From the cell containing the given text, extract its center point as [X, Y] coordinate. 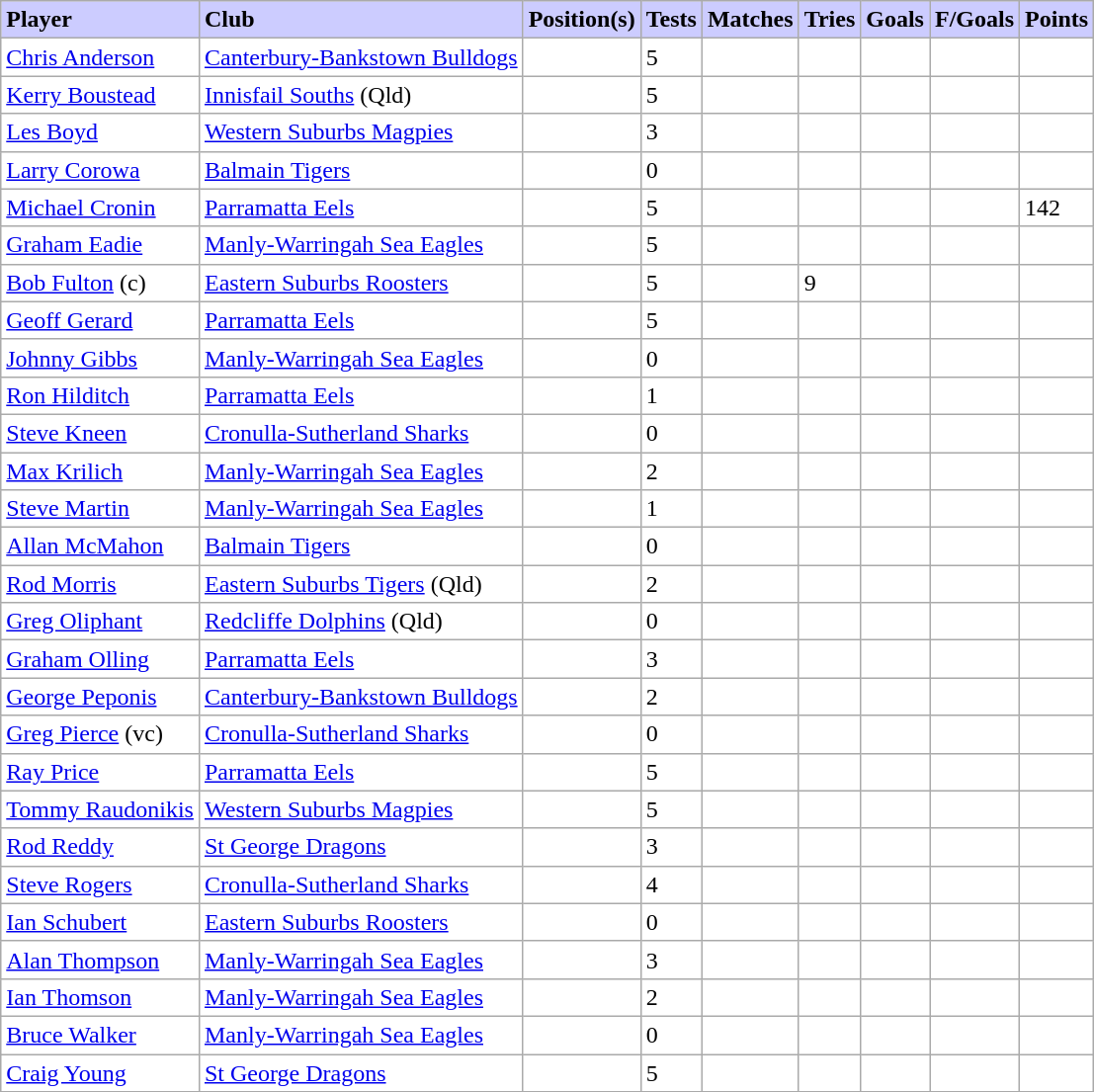
Johnny Gibbs [101, 358]
4 [671, 884]
Eastern Suburbs Tigers (Qld) [361, 584]
Tommy Raudonikis [101, 809]
Les Boyd [101, 132]
Max Krilich [101, 471]
Greg Pierce (vc) [101, 734]
Steve Martin [101, 509]
Steve Rogers [101, 884]
Bruce Walker [101, 1035]
Ian Thomson [101, 997]
Goals [895, 20]
F/Goals [974, 20]
Points [1057, 20]
Graham Olling [101, 659]
Redcliffe Dolphins (Qld) [361, 622]
Alan Thompson [101, 960]
9 [830, 283]
Ian Schubert [101, 922]
Greg Oliphant [101, 622]
Position(s) [581, 20]
Ray Price [101, 772]
Michael Cronin [101, 208]
Larry Corowa [101, 170]
Craig Young [101, 1072]
Kerry Boustead [101, 95]
Club [361, 20]
Rod Morris [101, 584]
George Peponis [101, 697]
Matches [750, 20]
Chris Anderson [101, 57]
Tries [830, 20]
Bob Fulton (c) [101, 283]
Ron Hilditch [101, 395]
Geoff Gerard [101, 320]
Innisfail Souths (Qld) [361, 95]
Tests [671, 20]
Rod Reddy [101, 847]
Graham Eadie [101, 245]
Player [101, 20]
142 [1057, 208]
Allan McMahon [101, 546]
Steve Kneen [101, 433]
